Return [X, Y] of the center of cell containing provided text 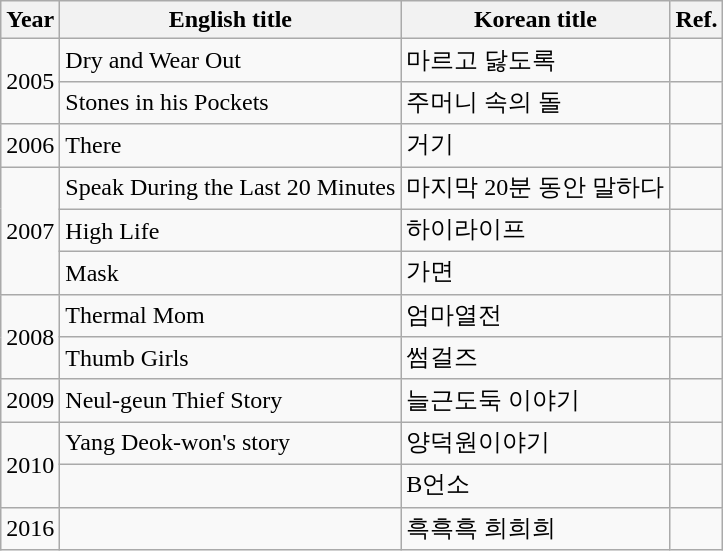
마지막 20분 동안 말하다 [536, 188]
주머니 속의 돌 [536, 102]
2009 [30, 400]
가면 [536, 274]
Stones in his Pockets [230, 102]
Korean title [536, 20]
Thumb Girls [230, 358]
English title [230, 20]
2006 [30, 146]
썸걸즈 [536, 358]
2007 [30, 230]
거기 [536, 146]
늘근도둑 이야기 [536, 400]
There [230, 146]
양덕원이야기 [536, 444]
엄마열전 [536, 316]
2010 [30, 464]
Neul-geun Thief Story [230, 400]
High Life [230, 230]
Speak During the Last 20 Minutes [230, 188]
Mask [230, 274]
하이라이프 [536, 230]
Dry and Wear Out [230, 60]
흑흑흑 희희희 [536, 528]
Ref. [696, 20]
2016 [30, 528]
B언소 [536, 486]
마르고 닳도록 [536, 60]
Yang Deok-won's story [230, 444]
2008 [30, 336]
2005 [30, 82]
Year [30, 20]
Thermal Mom [230, 316]
